Return the [x, y] coordinate for the center point of the cell that contains the specified text.  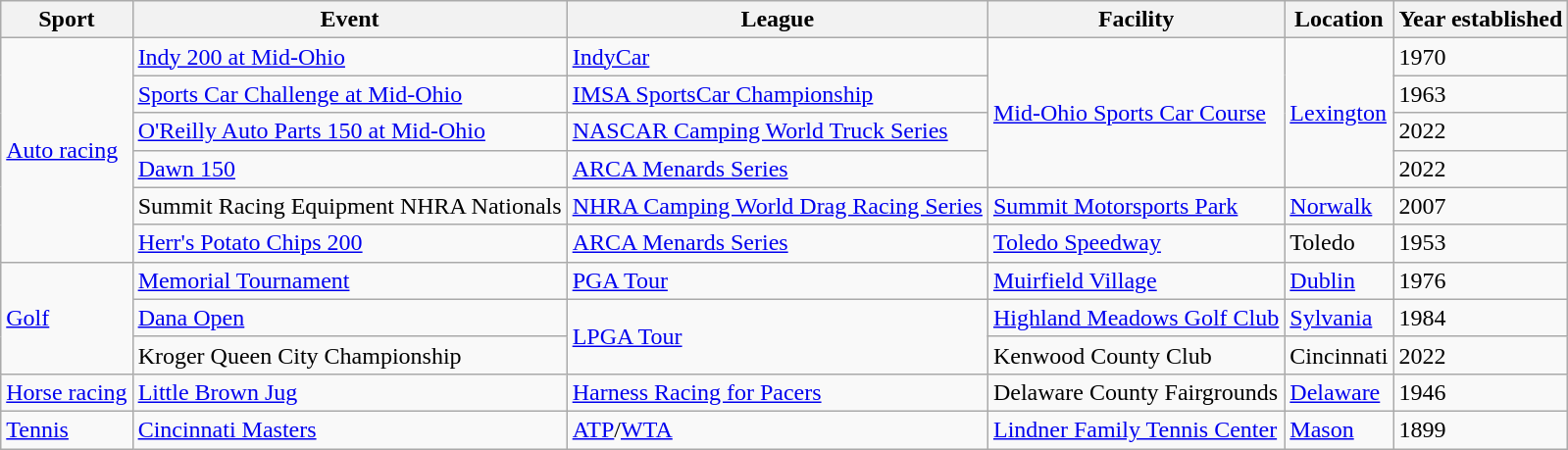
1976 [1481, 280]
1946 [1481, 392]
ATP/WTA [777, 429]
NHRA Camping World Drag Racing Series [777, 206]
Year established [1481, 20]
Lexington [1340, 113]
NASCAR Camping World Truck Series [777, 131]
Summit Racing Equipment NHRA Nationals [349, 206]
Dana Open [349, 318]
2007 [1481, 206]
1899 [1481, 429]
Location [1340, 20]
1953 [1481, 243]
Highland Meadows Golf Club [1136, 318]
Dawn 150 [349, 169]
Little Brown Jug [349, 392]
IMSA SportsCar Championship [777, 94]
Toledo Speedway [1136, 243]
Cincinnati [1340, 355]
Norwalk [1340, 206]
Muirfield Village [1136, 280]
Summit Motorsports Park [1136, 206]
Facility [1136, 20]
Dublin [1340, 280]
Memorial Tournament [349, 280]
LPGA Tour [777, 336]
Event [349, 20]
Horse racing [67, 392]
Lindner Family Tennis Center [1136, 429]
IndyCar [777, 57]
1963 [1481, 94]
Herr's Potato Chips 200 [349, 243]
Sport [67, 20]
League [777, 20]
Toledo [1340, 243]
Delaware [1340, 392]
1970 [1481, 57]
Tennis [67, 429]
Mason [1340, 429]
O'Reilly Auto Parts 150 at Mid-Ohio [349, 131]
Sylvania [1340, 318]
Delaware County Fairgrounds [1136, 392]
Sports Car Challenge at Mid-Ohio [349, 94]
Cincinnati Masters [349, 429]
Harness Racing for Pacers [777, 392]
PGA Tour [777, 280]
Indy 200 at Mid-Ohio [349, 57]
Kroger Queen City Championship [349, 355]
Mid-Ohio Sports Car Course [1136, 113]
1984 [1481, 318]
Kenwood County Club [1136, 355]
Golf [67, 318]
Auto racing [67, 150]
